Provide the (x, y) coordinate of the cell's center where the given text is located.  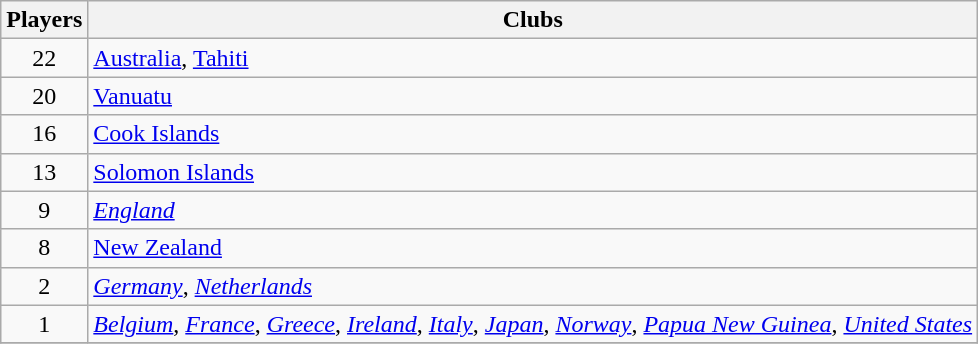
Clubs (533, 20)
8 (44, 248)
20 (44, 96)
New Zealand (533, 248)
Solomon Islands (533, 172)
13 (44, 172)
1 (44, 324)
Germany, Netherlands (533, 286)
9 (44, 210)
England (533, 210)
Australia, Tahiti (533, 58)
Players (44, 20)
Belgium, France, Greece, Ireland, Italy, Japan, Norway, Papua New Guinea, United States (533, 324)
16 (44, 134)
2 (44, 286)
Cook Islands (533, 134)
22 (44, 58)
Vanuatu (533, 96)
